Search for the cell housing the specified text and yield its [x, y] center coordinate. 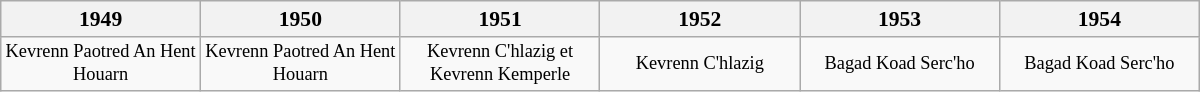
1950 [300, 19]
1953 [900, 19]
1952 [700, 19]
Kevrenn C'hlazig [700, 64]
Kevrenn C'hlazig et Kevrenn Kemperle [500, 64]
1949 [101, 19]
1951 [500, 19]
1954 [1099, 19]
